Return the (x, y) coordinate for the center point of the cell that contains the specified text.  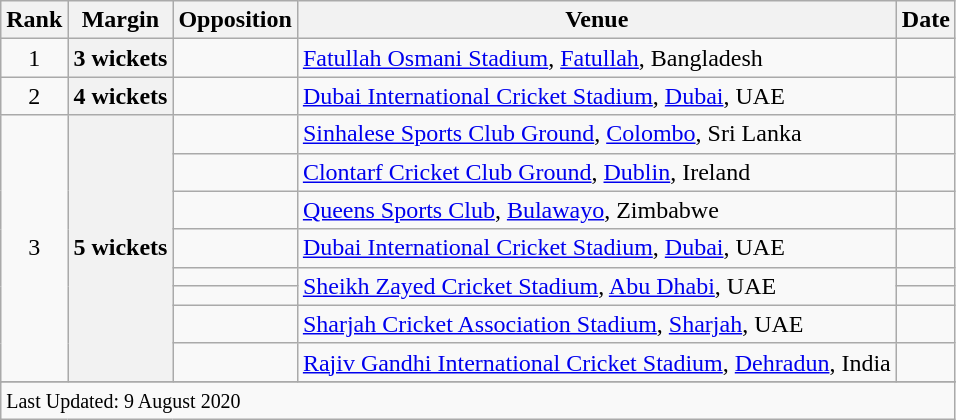
Rank (34, 20)
Fatullah Osmani Stadium, Fatullah, Bangladesh (596, 58)
5 wickets (120, 248)
3 (34, 248)
Sharjah Cricket Association Stadium, Sharjah, UAE (596, 324)
Clontarf Cricket Club Ground, Dublin, Ireland (596, 172)
Sheikh Zayed Cricket Stadium, Abu Dhabi, UAE (596, 286)
Opposition (235, 20)
Date (926, 20)
4 wickets (120, 96)
2 (34, 96)
3 wickets (120, 58)
Queens Sports Club, Bulawayo, Zimbabwe (596, 210)
Margin (120, 20)
Rajiv Gandhi International Cricket Stadium, Dehradun, India (596, 362)
Last Updated: 9 August 2020 (478, 400)
Venue (596, 20)
Sinhalese Sports Club Ground, Colombo, Sri Lanka (596, 134)
1 (34, 58)
